Identify which cell holds the provided text, then report its (x, y) central coordinate. 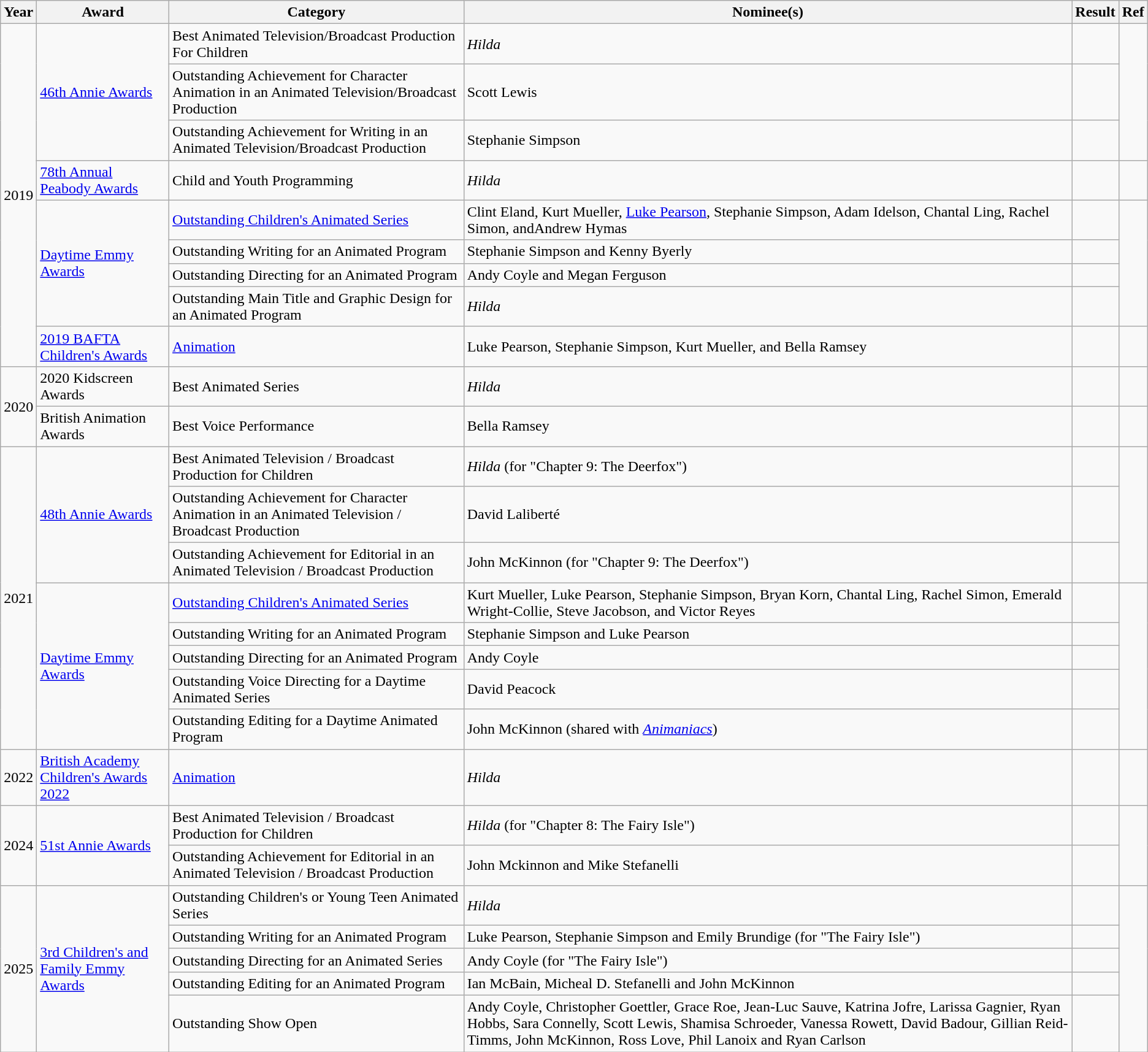
2020 Kidscreen Awards (103, 386)
2020 (18, 406)
Ref (1133, 12)
Outstanding Achievement for Character Animation in an Animated Television / Broadcast Production (316, 515)
Scott Lewis (768, 92)
Andy Coyle (768, 658)
2024 (18, 845)
Child and Youth Programming (316, 180)
Nominee(s) (768, 12)
Hilda (for "Chapter 8: The Fairy Isle") (768, 826)
British Animation Awards (103, 426)
46th Annie Awards (103, 92)
John Mckinnon and Mike Stefanelli (768, 865)
Outstanding Main Title and Graphic Design for an Animated Program (316, 307)
Year (18, 12)
Outstanding Voice Directing for a Daytime Animated Series (316, 689)
3rd Children's and Family Emmy Awards (103, 968)
2022 (18, 777)
Stephanie Simpson and Luke Pearson (768, 634)
British Academy Children's Awards 2022 (103, 777)
Andy Coyle (for "The Fairy Isle") (768, 960)
Kurt Mueller, Luke Pearson, Stephanie Simpson, Bryan Korn, Chantal Ling, Rachel Simon, Emerald Wright-Collie, Steve Jacobson, and Victor Reyes (768, 602)
2019 BAFTA Children's Awards (103, 346)
Bella Ramsey (768, 426)
Stephanie Simpson and Kenny Byerly (768, 251)
Best Animated Series (316, 386)
Outstanding Show Open (316, 1023)
51st Annie Awards (103, 845)
48th Annie Awards (103, 515)
John McKinnon (shared with Animaniacs) (768, 729)
2025 (18, 968)
Best Voice Performance (316, 426)
David Peacock (768, 689)
2019 (18, 195)
Andy Coyle and Megan Ferguson (768, 275)
2021 (18, 598)
Outstanding Editing for a Daytime Animated Program (316, 729)
78th Annual Peabody Awards (103, 180)
David Laliberté (768, 515)
Outstanding Children's or Young Teen Animated Series (316, 905)
Category (316, 12)
Best Animated Television/Broadcast Production For Children (316, 44)
Luke Pearson, Stephanie Simpson and Emily Brundige (for "The Fairy Isle") (768, 937)
Outstanding Achievement for Writing in an Animated Television/Broadcast Production (316, 140)
Clint Eland, Kurt Mueller, Luke Pearson, Stephanie Simpson, Adam Idelson, Chantal Ling, Rachel Simon, andAndrew Hymas (768, 220)
Stephanie Simpson (768, 140)
Outstanding Editing for an Animated Program (316, 983)
Result (1095, 12)
Outstanding Directing for an Animated Series (316, 960)
Luke Pearson, Stephanie Simpson, Kurt Mueller, and Bella Ramsey (768, 346)
Hilda (for "Chapter 9: The Deerfox") (768, 466)
Ian McBain, Micheal D. Stefanelli and John McKinnon (768, 983)
John McKinnon (for "Chapter 9: The Deerfox") (768, 563)
Award (103, 12)
Outstanding Achievement for Character Animation in an Animated Television/Broadcast Production (316, 92)
